Extract the (x, y) coordinate from the center of the cell holding the provided text.  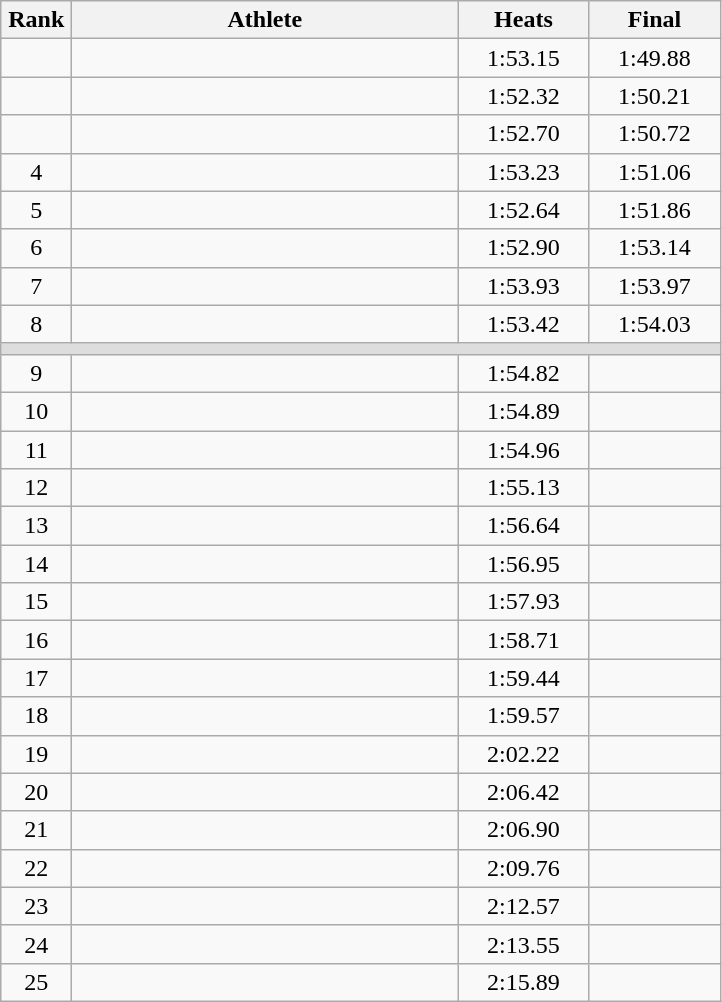
10 (36, 411)
2:09.76 (524, 868)
1:52.32 (524, 96)
1:56.64 (524, 526)
1:56.95 (524, 564)
1:52.70 (524, 134)
1:51.06 (654, 172)
1:53.97 (654, 286)
24 (36, 944)
5 (36, 210)
1:59.57 (524, 716)
1:52.64 (524, 210)
1:52.90 (524, 248)
25 (36, 982)
1:53.23 (524, 172)
14 (36, 564)
4 (36, 172)
1:59.44 (524, 678)
2:12.57 (524, 906)
1:54.96 (524, 449)
1:55.13 (524, 488)
17 (36, 678)
20 (36, 792)
1:53.15 (524, 58)
2:13.55 (524, 944)
15 (36, 602)
23 (36, 906)
Final (654, 20)
16 (36, 640)
11 (36, 449)
1:53.14 (654, 248)
6 (36, 248)
8 (36, 324)
Rank (36, 20)
2:06.42 (524, 792)
18 (36, 716)
1:50.72 (654, 134)
1:57.93 (524, 602)
13 (36, 526)
1:54.82 (524, 373)
1:50.21 (654, 96)
19 (36, 754)
1:53.42 (524, 324)
22 (36, 868)
1:49.88 (654, 58)
1:53.93 (524, 286)
9 (36, 373)
1:58.71 (524, 640)
21 (36, 830)
Athlete (265, 20)
7 (36, 286)
2:06.90 (524, 830)
Heats (524, 20)
1:54.03 (654, 324)
1:54.89 (524, 411)
2:02.22 (524, 754)
1:51.86 (654, 210)
2:15.89 (524, 982)
12 (36, 488)
